Search for the cell housing the specified text and yield its [x, y] center coordinate. 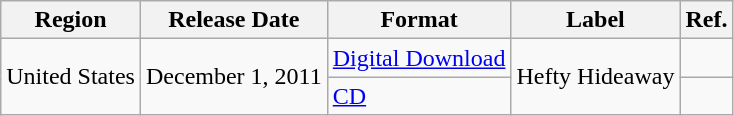
December 1, 2011 [234, 77]
Format [419, 20]
Label [596, 20]
Hefty Hideaway [596, 77]
Release Date [234, 20]
CD [419, 96]
United States [71, 77]
Region [71, 20]
Digital Download [419, 58]
Ref. [706, 20]
